Search for the cell housing the specified text and yield its [X, Y] center coordinate. 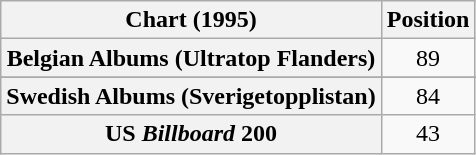
Swedish Albums (Sverigetopplistan) [191, 96]
84 [428, 96]
US Billboard 200 [191, 134]
89 [428, 58]
43 [428, 134]
Belgian Albums (Ultratop Flanders) [191, 58]
Chart (1995) [191, 20]
Position [428, 20]
